Find where the given text appears and provide that cell's center as (X, Y) coordinate. 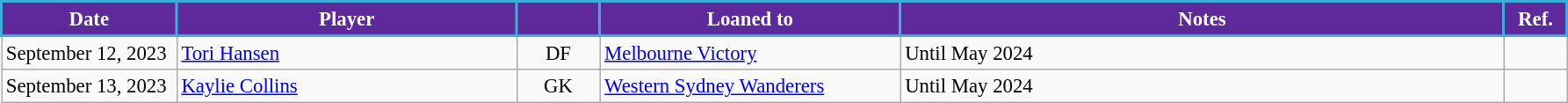
GK (559, 86)
Date (90, 19)
Notes (1202, 19)
Player (346, 19)
Melbourne Victory (750, 53)
Kaylie Collins (346, 86)
Tori Hansen (346, 53)
Ref. (1535, 19)
DF (559, 53)
Western Sydney Wanderers (750, 86)
September 13, 2023 (90, 86)
Loaned to (750, 19)
September 12, 2023 (90, 53)
